Search for the cell housing the specified text and yield its (X, Y) center coordinate. 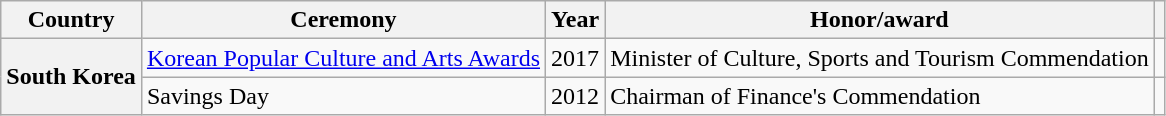
Korean Popular Culture and Arts Awards (343, 58)
2017 (576, 58)
Country (72, 20)
Honor/award (880, 20)
Minister of Culture, Sports and Tourism Commendation (880, 58)
Chairman of Finance's Commendation (880, 96)
Ceremony (343, 20)
Year (576, 20)
South Korea (72, 77)
Savings Day (343, 96)
2012 (576, 96)
